Detect which cell encompasses the target text, then output its [X, Y] center coordinate. 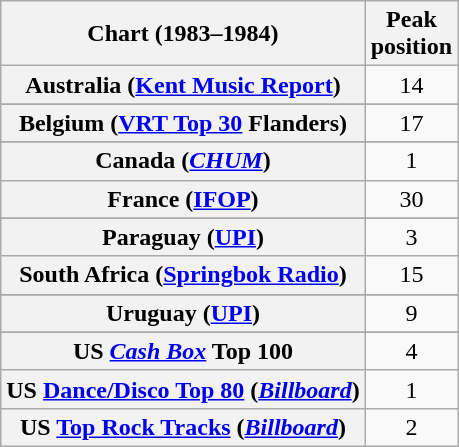
4 [411, 351]
France (IFOP) [183, 199]
South Africa (Springbok Radio) [183, 275]
15 [411, 275]
14 [411, 85]
US Dance/Disco Top 80 (Billboard) [183, 389]
30 [411, 199]
3 [411, 237]
9 [411, 313]
Canada (CHUM) [183, 161]
US Cash Box Top 100 [183, 351]
17 [411, 123]
Chart (1983–1984) [183, 34]
Australia (Kent Music Report) [183, 85]
2 [411, 427]
Uruguay (UPI) [183, 313]
Paraguay (UPI) [183, 237]
Peakposition [411, 34]
Belgium (VRT Top 30 Flanders) [183, 123]
US Top Rock Tracks (Billboard) [183, 427]
